Search for the cell housing the specified text and yield its [x, y] center coordinate. 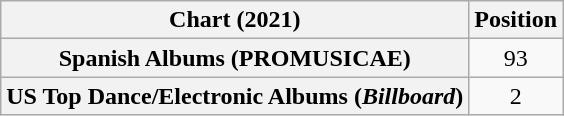
Chart (2021) [235, 20]
Spanish Albums (PROMUSICAE) [235, 58]
US Top Dance/Electronic Albums (Billboard) [235, 96]
2 [516, 96]
93 [516, 58]
Position [516, 20]
